Return the [x, y] coordinate for the center point of the cell that contains the specified text.  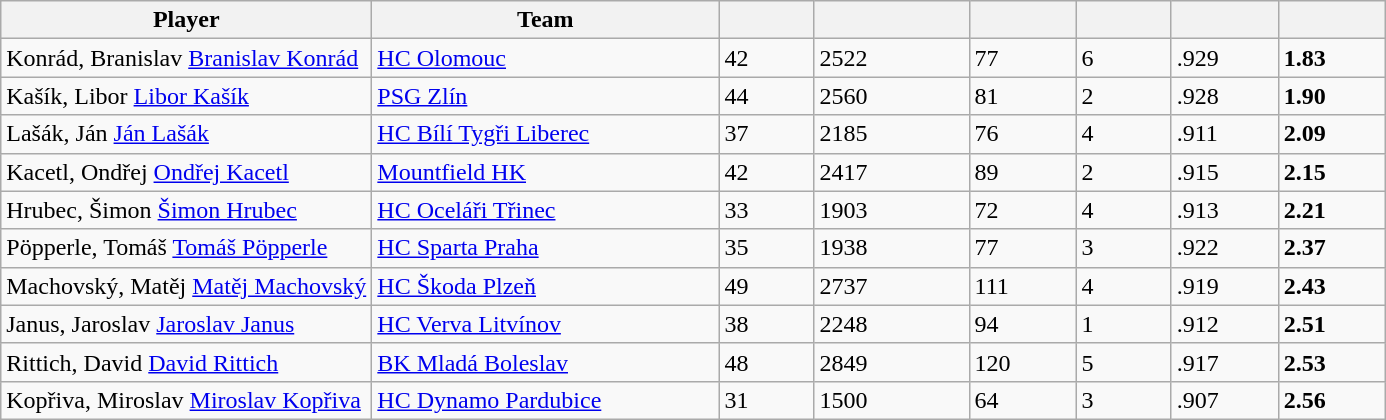
HC Verva Litvínov [546, 324]
Rittich, David David Rittich [186, 362]
2417 [892, 172]
2560 [892, 96]
.919 [1224, 286]
33 [766, 210]
Kacetl, Ondřej Ondřej Kacetl [186, 172]
89 [1022, 172]
HC Olomouc [546, 58]
1.90 [1332, 96]
81 [1022, 96]
6 [1124, 58]
.917 [1224, 362]
2.09 [1332, 134]
2.43 [1332, 286]
35 [766, 248]
Mountfield HK [546, 172]
5 [1124, 362]
PSG Zlín [546, 96]
Team [546, 20]
Lašák, Ján Ján Lašák [186, 134]
31 [766, 400]
Machovský, Matěj Matěj Machovský [186, 286]
2.56 [1332, 400]
HC Oceláři Třinec [546, 210]
.913 [1224, 210]
Konrád, Branislav Branislav Konrád [186, 58]
38 [766, 324]
.907 [1224, 400]
2.37 [1332, 248]
HC Bílí Tygři Liberec [546, 134]
.911 [1224, 134]
49 [766, 286]
2.51 [1332, 324]
1938 [892, 248]
HC Dynamo Pardubice [546, 400]
2.21 [1332, 210]
1.83 [1332, 58]
72 [1022, 210]
44 [766, 96]
.912 [1224, 324]
37 [766, 134]
.928 [1224, 96]
Hrubec, Šimon Šimon Hrubec [186, 210]
HC Škoda Plzeň [546, 286]
Pöpperle, Tomáš Tomáš Pöpperle [186, 248]
2849 [892, 362]
48 [766, 362]
64 [1022, 400]
1903 [892, 210]
1 [1124, 324]
2737 [892, 286]
BK Mladá Boleslav [546, 362]
2248 [892, 324]
120 [1022, 362]
HC Sparta Praha [546, 248]
Janus, Jaroslav Jaroslav Janus [186, 324]
.915 [1224, 172]
Kopřiva, Miroslav Miroslav Kopřiva [186, 400]
94 [1022, 324]
.929 [1224, 58]
111 [1022, 286]
Player [186, 20]
.922 [1224, 248]
2.15 [1332, 172]
2.53 [1332, 362]
Kašík, Libor Libor Kašík [186, 96]
2522 [892, 58]
76 [1022, 134]
1500 [892, 400]
2185 [892, 134]
